For the text-containing cell, return its midpoint in (x, y) coordinate format. 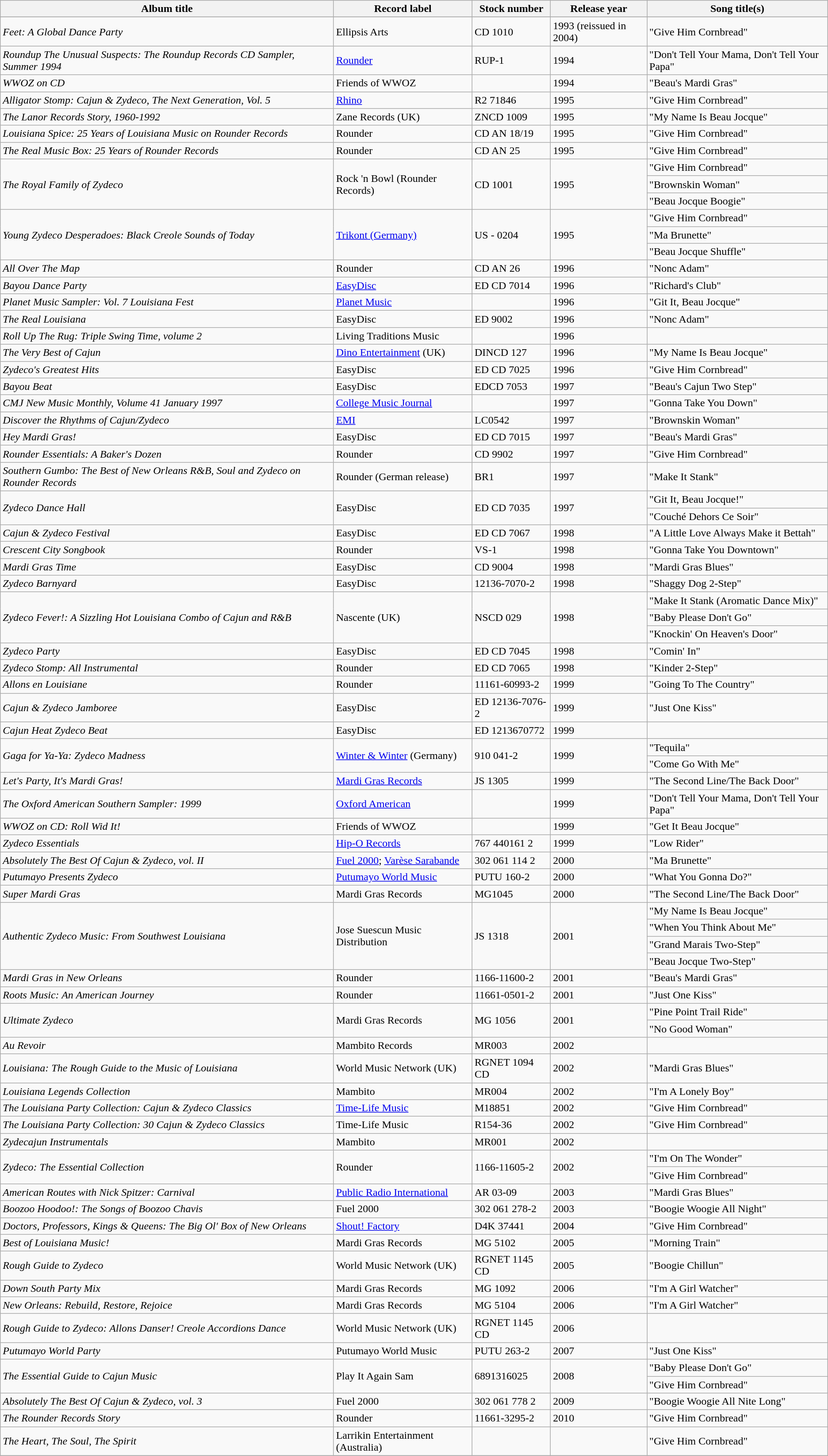
MR001 (511, 1142)
Nascente (UK) (402, 617)
2007 (599, 1351)
"Boogie Woogie All Nite Long" (738, 1402)
ED CD 7067 (511, 533)
All Over The Map (167, 269)
767 440161 2 (511, 844)
Super Mardi Gras (167, 894)
"When You Think About Me" (738, 928)
2009 (599, 1402)
CMJ New Music Monthly, Volume 41 January 1997 (167, 403)
EDCD 7053 (511, 386)
1993 (reissued in 2004) (599, 32)
Living Traditions Music (402, 336)
MR004 (511, 1091)
Mardi Gras Time (167, 567)
RUP-1 (511, 60)
The Royal Family of Zydeco (167, 184)
Mambito Records (402, 1045)
11161-60993-2 (511, 685)
Boozoo Hoodoo!: The Songs of Boozoo Chavis (167, 1209)
VS-1 (511, 550)
Mardi Gras in New Orleans (167, 978)
"A Little Love Always Make it Bettah" (738, 533)
Southern Gumbo: The Best of New Orleans R&B, Soul and Zydeco on Rounder Records (167, 476)
LC0542 (511, 420)
Down South Party Mix (167, 1288)
"Get It Beau Jocque" (738, 827)
Cajun & Zydeco Festival (167, 533)
Zydecajun Instrumentals (167, 1142)
"Grand Marais Two-Step" (738, 944)
"Shaggy Dog 2-Step" (738, 584)
Let's Party, It's Mardi Gras! (167, 781)
ED 9002 (511, 319)
"Pine Point Trail Ride" (738, 1012)
Louisiana: The Rough Guide to the Music of Louisiana (167, 1068)
R2 71846 (511, 100)
Ultimate Zydeco (167, 1020)
Play It Again Sam (402, 1376)
Larrikin Entertainment (Australia) (402, 1441)
Authentic Zydeco Music: From Southwest Louisiana (167, 936)
The Louisiana Party Collection: 30 Cajun & Zydeco Classics (167, 1125)
Stock number (511, 9)
ED CD 7045 (511, 651)
"Boogie Chillun" (738, 1266)
Public Radio International (402, 1192)
DINCD 127 (511, 353)
ZNCD 1009 (511, 117)
"Beau's Cajun Two Step" (738, 386)
302 061 278-2 (511, 1209)
The Essential Guide to Cajun Music (167, 1376)
Absolutely The Best Of Cajun & Zydeco, vol. 3 (167, 1402)
MG 1056 (511, 1020)
Louisiana Spice: 25 Years of Louisiana Music on Rounder Records (167, 134)
"Make It Stank" (738, 476)
WWOZ on CD (167, 83)
2004 (599, 1226)
Shout! Factory (402, 1226)
Zydeco Fever!: A Sizzling Hot Louisiana Combo of Cajun and R&B (167, 617)
BR1 (511, 476)
JS 1305 (511, 781)
Young Zydeco Desperadoes: Black Creole Sounds of Today (167, 235)
"Make It Stank (Aromatic Dance Mix)" (738, 601)
Roots Music: An American Journey (167, 995)
CD 9004 (511, 567)
Winter & Winter (Germany) (402, 755)
The Heart, The Soul, The Spirit (167, 1441)
Au Revoir (167, 1045)
2010 (599, 1418)
Zydeco Stomp: All Instrumental (167, 668)
"Boogie Woogie All Night" (738, 1209)
ED CD 7015 (511, 437)
"Couché Dehors Ce Soir" (738, 516)
ED 1213670772 (511, 730)
"What You Gonna Do?" (738, 877)
Hey Mardi Gras! (167, 437)
11661-3295-2 (511, 1418)
Louisiana Legends Collection (167, 1091)
"Comin' In" (738, 651)
ED CD 7035 (511, 508)
The Louisiana Party Collection: Cajun & Zydeco Classics (167, 1108)
"I'm A Lonely Boy" (738, 1091)
ED CD 7014 (511, 285)
R154-36 (511, 1125)
Doctors, Professors, Kings & Queens: The Big Ol' Box of New Orleans (167, 1226)
Best of Louisiana Music! (167, 1243)
ED CD 7065 (511, 668)
Putumayo Presents Zydeco (167, 877)
"No Good Woman" (738, 1028)
PUTU 160-2 (511, 877)
Gaga for Ya-Ya: Zydeco Madness (167, 755)
Zydeco Essentials (167, 844)
Roundup The Unusual Suspects: The Roundup Records CD Sampler, Summer 1994 (167, 60)
"Git It, Beau Jocque" (738, 302)
NSCD 029 (511, 617)
WWOZ on CD: Roll Wid It! (167, 827)
The Rounder Records Story (167, 1418)
"Knockin' On Heaven's Door" (738, 634)
"Come Go With Me" (738, 764)
EMI (402, 420)
American Routes with Nick Spitzer: Carnival (167, 1192)
"Low Rider" (738, 844)
Song title(s) (738, 9)
CD 9902 (511, 454)
Feet: A Global Dance Party (167, 32)
D4K 37441 (511, 1226)
MR003 (511, 1045)
MG 5102 (511, 1243)
Oxford American (402, 804)
Jose Suescun Music Distribution (402, 936)
Putumayo World Party (167, 1351)
"Gonna Take You Downtown" (738, 550)
Roll Up The Rug: Triple Swing Time, volume 2 (167, 336)
Rhino (402, 100)
302 061 778 2 (511, 1402)
Zydeco Dance Hall (167, 508)
Discover the Rhythms of Cajun/Zydeco (167, 420)
Zydeco Party (167, 651)
PUTU 263-2 (511, 1351)
M18851 (511, 1108)
CD 1010 (511, 32)
The Real Music Box: 25 Years of Rounder Records (167, 150)
6891316025 (511, 1376)
"Richard's Club" (738, 285)
Ellipsis Arts (402, 32)
Crescent City Songbook (167, 550)
US - 0204 (511, 235)
Bayou Beat (167, 386)
1166-11600-2 (511, 978)
CD AN 26 (511, 269)
Rock 'n Bowl (Rounder Records) (402, 184)
Record label (402, 9)
Planet Music (402, 302)
CD AN 25 (511, 150)
2008 (599, 1376)
Absolutely The Best Of Cajun & Zydeco, vol. II (167, 860)
1166-11605-2 (511, 1167)
"Tequila" (738, 747)
"Gonna Take You Down" (738, 403)
MG 5104 (511, 1305)
Zydeco Barnyard (167, 584)
Rough Guide to Zydeco: Allons Danser! Creole Accordions Dance (167, 1328)
Allons en Louisiane (167, 685)
"Beau Jocque Two-Step" (738, 961)
Zane Records (UK) (402, 117)
11661-0501-2 (511, 995)
MG1045 (511, 894)
Zydeco's Greatest Hits (167, 370)
Cajun & Zydeco Jamboree (167, 707)
"Kinder 2-Step" (738, 668)
ED 12136-7076-2 (511, 707)
Hip-O Records (402, 844)
Rough Guide to Zydeco (167, 1266)
Bayou Dance Party (167, 285)
Dino Entertainment (UK) (402, 353)
Planet Music Sampler: Vol. 7 Louisiana Fest (167, 302)
New Orleans: Rebuild, Restore, Rejoice (167, 1305)
College Music Journal (402, 403)
Alligator Stomp: Cajun & Zydeco, The Next Generation, Vol. 5 (167, 100)
The Very Best of Cajun (167, 353)
Fuel 2000; Varèse Sarabande (402, 860)
Zydeco: The Essential Collection (167, 1167)
The Oxford American Southern Sampler: 1999 (167, 804)
"Going To The Country" (738, 685)
JS 1318 (511, 936)
12136-7070-2 (511, 584)
CD AN 18/19 (511, 134)
The Lanor Records Story, 1960-1992 (167, 117)
Album title (167, 9)
910 041-2 (511, 755)
RGNET 1094 CD (511, 1068)
"Beau Jocque Boogie" (738, 201)
Rounder (German release) (402, 476)
Release year (599, 9)
Rounder Essentials: A Baker's Dozen (167, 454)
CD 1001 (511, 184)
"I'm On The Wonder" (738, 1159)
"Morning Train" (738, 1243)
ED CD 7025 (511, 370)
Trikont (Germany) (402, 235)
MG 1092 (511, 1288)
"Beau Jocque Shuffle" (738, 252)
AR 03-09 (511, 1192)
"Git It, Beau Jocque!" (738, 499)
302 061 114 2 (511, 860)
The Real Louisiana (167, 319)
Cajun Heat Zydeco Beat (167, 730)
